Extract the [X, Y] coordinate from the center of the cell holding the provided text.  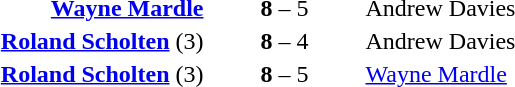
8 – 4 [284, 41]
